From the cell containing the given text, extract its center point as (X, Y) coordinate. 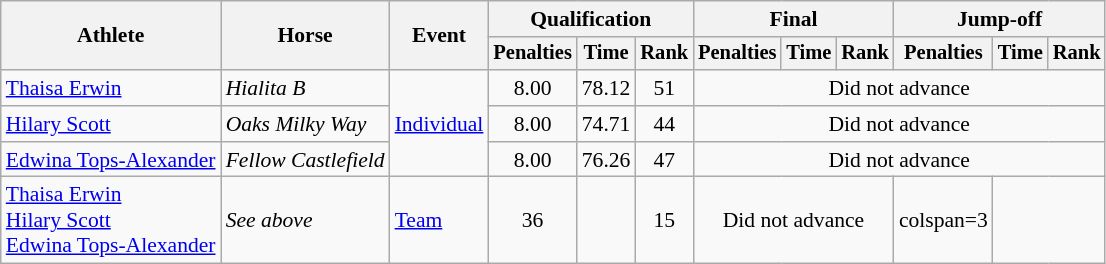
76.26 (606, 160)
Hilary Scott (111, 124)
74.71 (606, 124)
See above (306, 220)
Athlete (111, 36)
51 (664, 88)
Horse (306, 36)
15 (664, 220)
Qualification (590, 19)
Final (794, 19)
Thaisa ErwinHilary ScottEdwina Tops-Alexander (111, 220)
Thaisa Erwin (111, 88)
44 (664, 124)
Jump-off (1000, 19)
Individual (440, 124)
Edwina Tops-Alexander (111, 160)
Fellow Castlefield (306, 160)
Event (440, 36)
78.12 (606, 88)
Oaks Milky Way (306, 124)
Hialita B (306, 88)
colspan=3 (944, 220)
47 (664, 160)
36 (532, 220)
Team (440, 220)
